Identify which cell holds the provided text, then report its (X, Y) central coordinate. 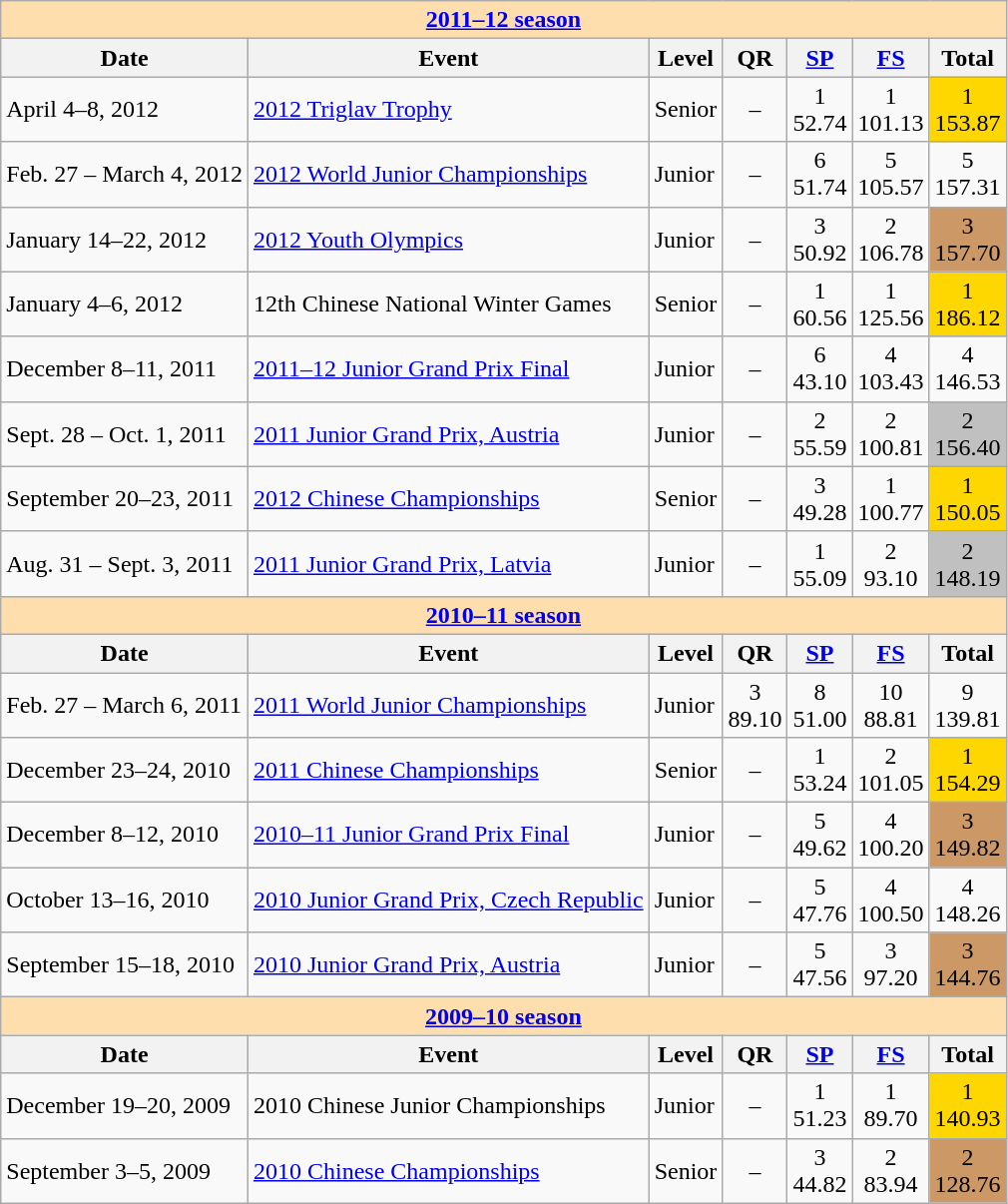
3 49.28 (820, 499)
Aug. 31 – Sept. 3, 2011 (125, 563)
1 55.09 (820, 563)
2011–12 season (503, 20)
December 8–12, 2010 (125, 835)
3 44.82 (820, 1170)
1 101.13 (890, 110)
2010 Chinese Championships (448, 1170)
1 153.87 (968, 110)
3 144.76 (968, 964)
2 100.81 (890, 433)
5 105.57 (890, 174)
2012 Chinese Championships (448, 499)
5 49.62 (820, 835)
January 4–6, 2012 (125, 303)
4 148.26 (968, 901)
January 14–22, 2012 (125, 240)
5 47.76 (820, 901)
September 15–18, 2010 (125, 964)
1 186.12 (968, 303)
September 20–23, 2011 (125, 499)
6 51.74 (820, 174)
4 103.43 (890, 369)
3 89.10 (755, 705)
December 8–11, 2011 (125, 369)
December 23–24, 2010 (125, 771)
1 154.29 (968, 771)
1 140.93 (968, 1106)
2010 Junior Grand Prix, Czech Republic (448, 901)
1 100.77 (890, 499)
2 101.05 (890, 771)
1 125.56 (890, 303)
2 156.40 (968, 433)
Feb. 27 – March 4, 2012 (125, 174)
2 55.59 (820, 433)
2010 Chinese Junior Championships (448, 1106)
3 50.92 (820, 240)
December 19–20, 2009 (125, 1106)
1 89.70 (890, 1106)
3 149.82 (968, 835)
2012 World Junior Championships (448, 174)
6 43.10 (820, 369)
3 157.70 (968, 240)
2011 Junior Grand Prix, Austria (448, 433)
2 83.94 (890, 1170)
September 3–5, 2009 (125, 1170)
8 51.00 (820, 705)
1 60.56 (820, 303)
2011 World Junior Championships (448, 705)
1 53.24 (820, 771)
9 139.81 (968, 705)
4 146.53 (968, 369)
1 150.05 (968, 499)
2 128.76 (968, 1170)
April 4–8, 2012 (125, 110)
2 106.78 (890, 240)
1 51.23 (820, 1106)
Sept. 28 – Oct. 1, 2011 (125, 433)
2011–12 Junior Grand Prix Final (448, 369)
2009–10 season (503, 1016)
2010–11 Junior Grand Prix Final (448, 835)
5 157.31 (968, 174)
4 100.20 (890, 835)
3 97.20 (890, 964)
2012 Youth Olympics (448, 240)
2 93.10 (890, 563)
October 13–16, 2010 (125, 901)
2011 Chinese Championships (448, 771)
5 47.56 (820, 964)
2012 Triglav Trophy (448, 110)
2010 Junior Grand Prix, Austria (448, 964)
10 88.81 (890, 705)
4 100.50 (890, 901)
1 52.74 (820, 110)
2010–11 season (503, 615)
12th Chinese National Winter Games (448, 303)
2 148.19 (968, 563)
Feb. 27 – March 6, 2011 (125, 705)
2011 Junior Grand Prix, Latvia (448, 563)
